Capture the cell that displays the provided text and extract its [X, Y] central coordinate. 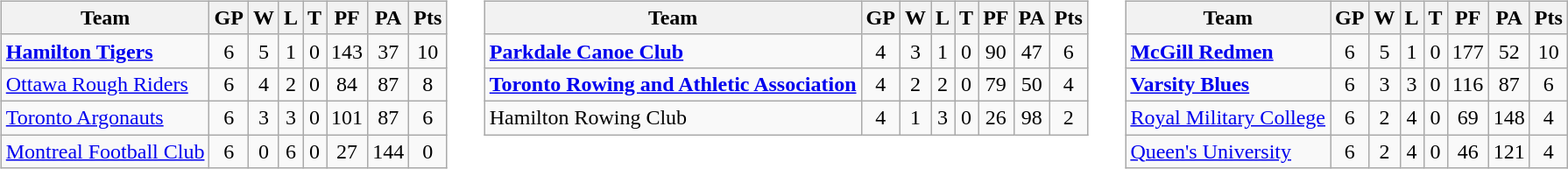
47 [1032, 51]
Hamilton Rowing Club [673, 117]
98 [1032, 117]
Toronto Argonauts [105, 117]
90 [996, 51]
Ottawa Rough Riders [105, 84]
46 [1468, 151]
50 [1032, 84]
8 [427, 84]
177 [1468, 51]
McGill Redmen [1228, 51]
Montreal Football Club [105, 151]
144 [389, 151]
Parkdale Canoe Club [673, 51]
52 [1508, 51]
Toronto Rowing and Athletic Association [673, 84]
148 [1508, 117]
143 [347, 51]
69 [1468, 117]
26 [996, 117]
121 [1508, 151]
Royal Military College [1228, 117]
84 [347, 84]
101 [347, 117]
Varsity Blues [1228, 84]
Hamilton Tigers [105, 51]
Queen's University [1228, 151]
37 [389, 51]
27 [347, 151]
79 [996, 84]
116 [1468, 84]
